Return (x, y) of the center of cell containing provided text 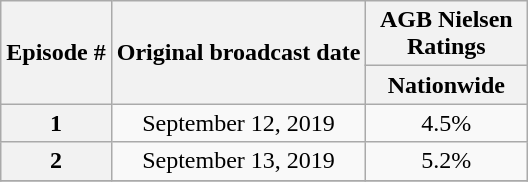
5.2% (446, 161)
September 13, 2019 (238, 161)
AGB Nielsen Ratings (446, 34)
4.5% (446, 123)
Episode # (56, 52)
Nationwide (446, 85)
Original broadcast date (238, 52)
2 (56, 161)
September 12, 2019 (238, 123)
1 (56, 123)
